Search for the cell housing the specified text and yield its [x, y] center coordinate. 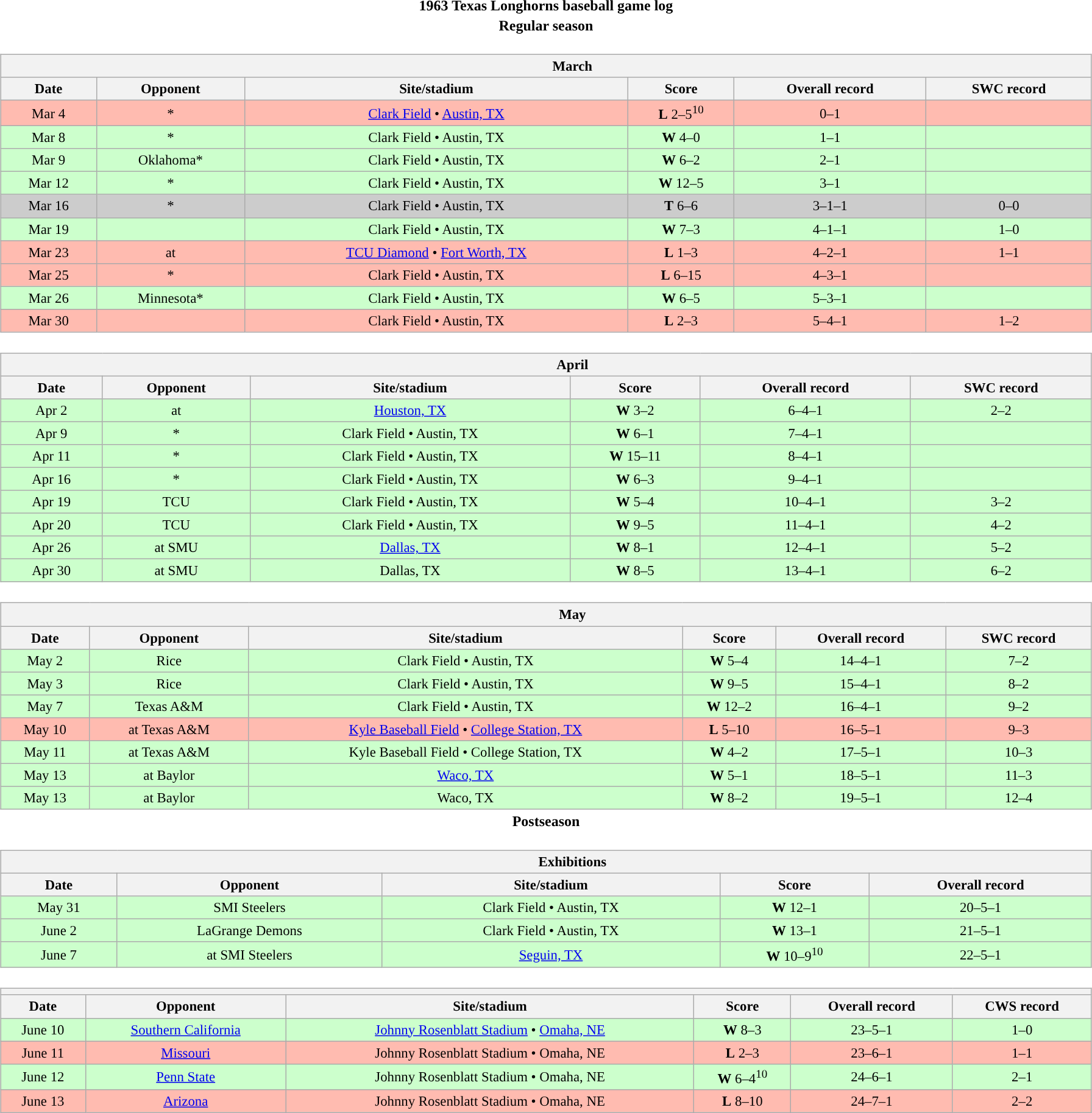
Minnesota* [171, 298]
W 8–1 [636, 548]
W 7–3 [681, 229]
1–2 [1009, 320]
W 12–2 [729, 706]
W 12–5 [681, 183]
20–5–1 [981, 908]
4–2 [1001, 525]
June 10 [43, 1030]
L 8–10 [742, 1101]
L 5–10 [729, 729]
W 8–3 [742, 1030]
April [546, 364]
L 6–15 [681, 275]
at SMI Steelers [249, 955]
Apr 30 [51, 571]
Mar 25 [49, 275]
24–7–1 [871, 1101]
Apr 9 [51, 433]
3–1–1 [830, 206]
16–4–1 [860, 706]
Mar 8 [49, 138]
Mar 4 [49, 113]
W 6–410 [742, 1076]
May 7 [45, 706]
9–4–1 [806, 479]
6–4–1 [806, 411]
March [546, 66]
3–1 [830, 183]
7–4–1 [806, 433]
June 2 [59, 931]
L 1–3 [681, 252]
May 10 [45, 729]
W 13–1 [795, 931]
Arizona [185, 1101]
21–5–1 [981, 931]
Houston, TX [409, 411]
4–3–1 [830, 275]
TCU Diamond • Fort Worth, TX [436, 252]
9–3 [1019, 729]
Penn State [185, 1076]
May 2 [45, 660]
19–5–1 [860, 798]
May [546, 615]
CWS record [1022, 1006]
5–3–1 [830, 298]
15–4–1 [860, 684]
W 6–5 [681, 298]
4–1–1 [830, 229]
Mar 12 [49, 183]
0–0 [1009, 206]
W 8–5 [636, 571]
Missouri [185, 1053]
3–2 [1001, 502]
Apr 26 [51, 548]
12–4–1 [806, 548]
Apr 11 [51, 456]
14–4–1 [860, 660]
June 13 [43, 1101]
Exhibitions [546, 862]
8–4–1 [806, 456]
June 12 [43, 1076]
L 2–510 [681, 113]
17–5–1 [860, 752]
13–4–1 [806, 571]
23–5–1 [871, 1030]
Oklahoma* [171, 160]
Mar 16 [49, 206]
May 3 [45, 684]
Southern California [185, 1030]
5–4–1 [830, 320]
W 6–2 [681, 160]
SMI Steelers [249, 908]
Apr 19 [51, 502]
Mar 23 [49, 252]
10–3 [1019, 752]
W 5–1 [729, 775]
23–6–1 [871, 1053]
Mar 30 [49, 320]
Apr 2 [51, 411]
W 8–2 [729, 798]
11–3 [1019, 775]
Mar 19 [49, 229]
Apr 20 [51, 525]
5–2 [1001, 548]
11–4–1 [806, 525]
16–5–1 [860, 729]
W 3–2 [636, 411]
T 6–6 [681, 206]
Mar 26 [49, 298]
June 11 [43, 1053]
22–5–1 [981, 955]
W 12–1 [795, 908]
7–2 [1019, 660]
Apr 16 [51, 479]
W 10–910 [795, 955]
Texas A&M [169, 706]
W 4–2 [729, 752]
6–2 [1001, 571]
W 6–1 [636, 433]
24–6–1 [871, 1076]
June 7 [59, 955]
Seguin, TX [551, 955]
9–2 [1019, 706]
12–4 [1019, 798]
Mar 9 [49, 160]
4–2–1 [830, 252]
W 4–0 [681, 138]
May 31 [59, 908]
LaGrange Demons [249, 931]
W 15–11 [636, 456]
8–2 [1019, 684]
W 6–3 [636, 479]
18–5–1 [860, 775]
10–4–1 [806, 502]
May 11 [45, 752]
0–1 [830, 113]
